Output the (X, Y) coordinate of the center of the cell containing the given text.  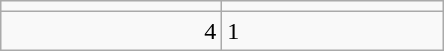
4 (112, 31)
1 (332, 31)
